Extract the [x, y] coordinate from the center of the cell holding the provided text.  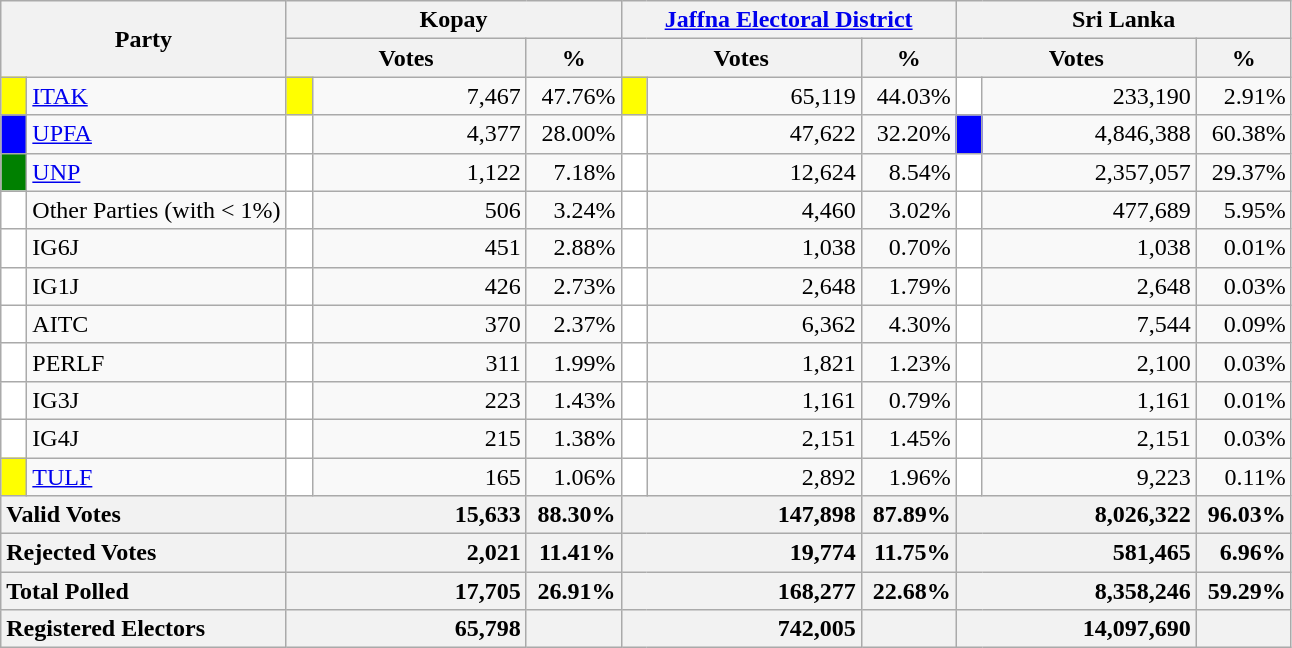
742,005 [741, 629]
11.41% [574, 553]
26.91% [574, 591]
7,544 [1089, 324]
28.00% [574, 134]
Party [144, 39]
426 [419, 286]
29.37% [1244, 172]
2.88% [574, 248]
Other Parties (with < 1%) [156, 210]
ITAK [156, 96]
5.95% [1244, 210]
2,892 [754, 477]
4,846,388 [1089, 134]
4,460 [754, 210]
IG6J [156, 248]
88.30% [574, 515]
UNP [156, 172]
96.03% [1244, 515]
370 [419, 324]
7,467 [419, 96]
PERLF [156, 362]
AITC [156, 324]
1.79% [908, 286]
15,633 [406, 515]
14,097,690 [1076, 629]
17,705 [406, 591]
1.43% [574, 400]
32.20% [908, 134]
44.03% [908, 96]
19,774 [741, 553]
60.38% [1244, 134]
IG4J [156, 438]
0.09% [1244, 324]
Jaffna Electoral District [788, 20]
1.23% [908, 362]
165 [419, 477]
7.18% [574, 172]
1.06% [574, 477]
1,122 [419, 172]
12,624 [754, 172]
147,898 [741, 515]
87.89% [908, 515]
506 [419, 210]
6,362 [754, 324]
1.38% [574, 438]
UPFA [156, 134]
Rejected Votes [144, 553]
2.91% [1244, 96]
477,689 [1089, 210]
215 [419, 438]
3.24% [574, 210]
59.29% [1244, 591]
2,100 [1089, 362]
4,377 [419, 134]
TULF [156, 477]
47,622 [754, 134]
2.37% [574, 324]
Valid Votes [144, 515]
4.30% [908, 324]
11.75% [908, 553]
IG3J [156, 400]
8,358,246 [1076, 591]
1.45% [908, 438]
581,465 [1076, 553]
Sri Lanka [1124, 20]
47.76% [574, 96]
IG1J [156, 286]
311 [419, 362]
22.68% [908, 591]
65,119 [754, 96]
1.99% [574, 362]
168,277 [741, 591]
451 [419, 248]
0.79% [908, 400]
Registered Electors [144, 629]
1,821 [754, 362]
2,357,057 [1089, 172]
8.54% [908, 172]
Total Polled [144, 591]
2,021 [406, 553]
Kopay [454, 20]
6.96% [1244, 553]
3.02% [908, 210]
8,026,322 [1076, 515]
2.73% [574, 286]
0.11% [1244, 477]
0.70% [908, 248]
65,798 [406, 629]
1.96% [908, 477]
233,190 [1089, 96]
9,223 [1089, 477]
223 [419, 400]
